Provide the (x, y) coordinate of the cell's center where the given text is located.  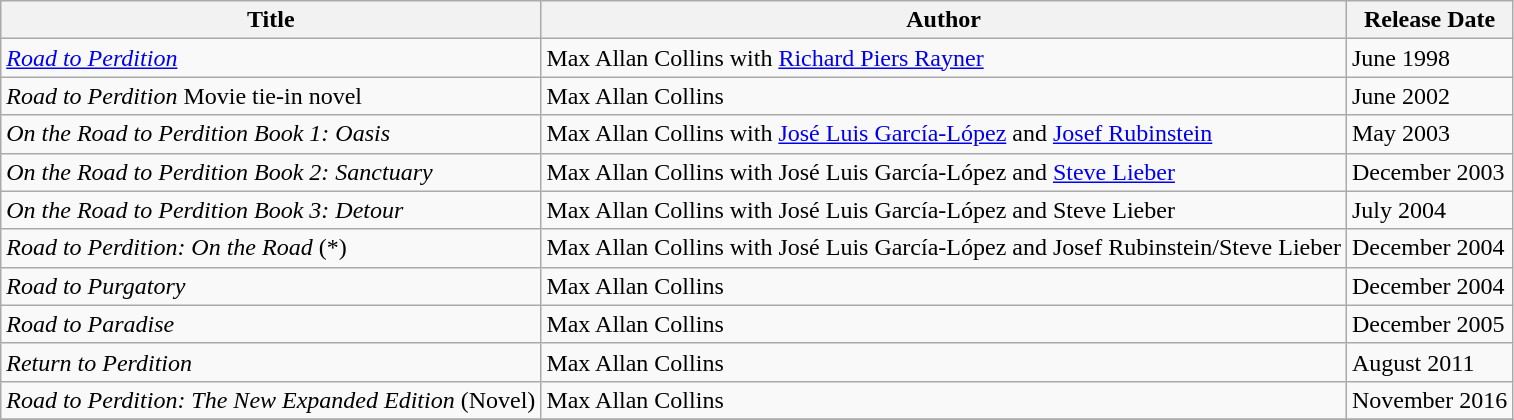
Return to Perdition (271, 362)
Road to Perdition (271, 58)
June 2002 (1429, 96)
Max Allan Collins with Richard Piers Rayner (944, 58)
On the Road to Perdition Book 3: Detour (271, 210)
Road to Perdition Movie tie-in novel (271, 96)
Road to Paradise (271, 324)
November 2016 (1429, 400)
May 2003 (1429, 134)
Release Date (1429, 20)
August 2011 (1429, 362)
Author (944, 20)
Max Allan Collins with José Luis García-López and Josef Rubinstein (944, 134)
December 2003 (1429, 172)
Title (271, 20)
On the Road to Perdition Book 2: Sanctuary (271, 172)
Road to Purgatory (271, 286)
On the Road to Perdition Book 1: Oasis (271, 134)
July 2004 (1429, 210)
December 2005 (1429, 324)
Max Allan Collins with José Luis García-López and Josef Rubinstein/Steve Lieber (944, 248)
Road to Perdition: The New Expanded Edition (Novel) (271, 400)
Road to Perdition: On the Road (*) (271, 248)
June 1998 (1429, 58)
